For the text-containing cell, return its midpoint in (X, Y) coordinate format. 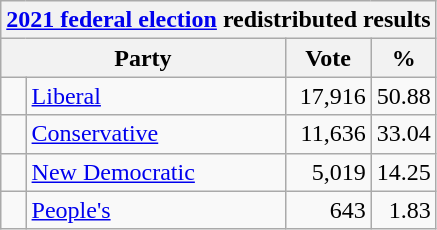
1.83 (404, 210)
50.88 (404, 96)
14.25 (404, 172)
17,916 (328, 96)
% (404, 58)
5,019 (328, 172)
People's (156, 210)
2021 federal election redistributed results (218, 20)
Liberal (156, 96)
643 (328, 210)
11,636 (328, 134)
Party (143, 58)
33.04 (404, 134)
Conservative (156, 134)
Vote (328, 58)
New Democratic (156, 172)
